Determine the [x, y] coordinate at the center of the cell enclosing the given text.  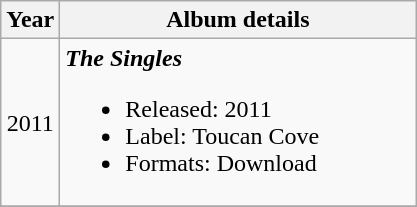
Year [30, 20]
The SinglesReleased: 2011Label: Toucan CoveFormats: Download [238, 122]
2011 [30, 122]
Album details [238, 20]
